From the cell containing the given text, extract its center point as [x, y] coordinate. 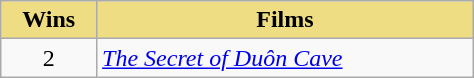
The Secret of Duôn Cave [286, 58]
Films [286, 20]
Wins [49, 20]
2 [49, 58]
